Identify which cell holds the provided text, then report its [x, y] central coordinate. 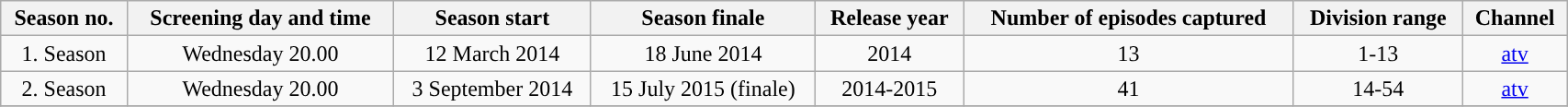
3 September 2014 [492, 89]
1-13 [1378, 53]
2014-2015 [889, 89]
2014 [889, 53]
Release year [889, 18]
Season no. [64, 18]
12 March 2014 [492, 53]
Number of episodes captured [1128, 18]
Division range [1378, 18]
Season start [492, 18]
13 [1128, 53]
Screening day and time [260, 18]
41 [1128, 89]
Season finale [704, 18]
2. Season [64, 89]
15 July 2015 (finale) [704, 89]
Channel [1516, 18]
14-54 [1378, 89]
18 June 2014 [704, 53]
1. Season [64, 53]
